Pinpoint the cell where the given text exists, returning its [x, y] midpoint coordinate. 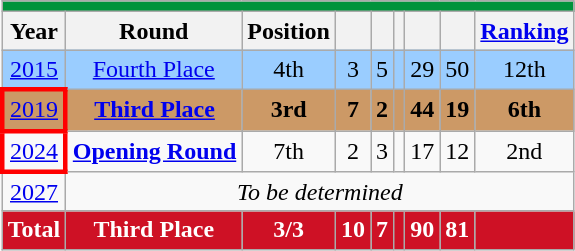
10 [354, 230]
12th [524, 70]
Year [34, 31]
7th [289, 150]
19 [458, 110]
3/3 [289, 230]
To be determined [320, 192]
50 [458, 70]
2nd [524, 150]
44 [422, 110]
Ranking [524, 31]
5 [382, 70]
29 [422, 70]
2019 [34, 110]
2024 [34, 150]
90 [422, 230]
17 [422, 150]
2015 [34, 70]
6th [524, 110]
Round [154, 31]
81 [458, 230]
4th [289, 70]
Opening Round [154, 150]
2027 [34, 192]
Fourth Place [154, 70]
12 [458, 150]
Position [289, 31]
3rd [289, 110]
Total [34, 230]
